Find where the given text appears and provide that cell's center as (x, y) coordinate. 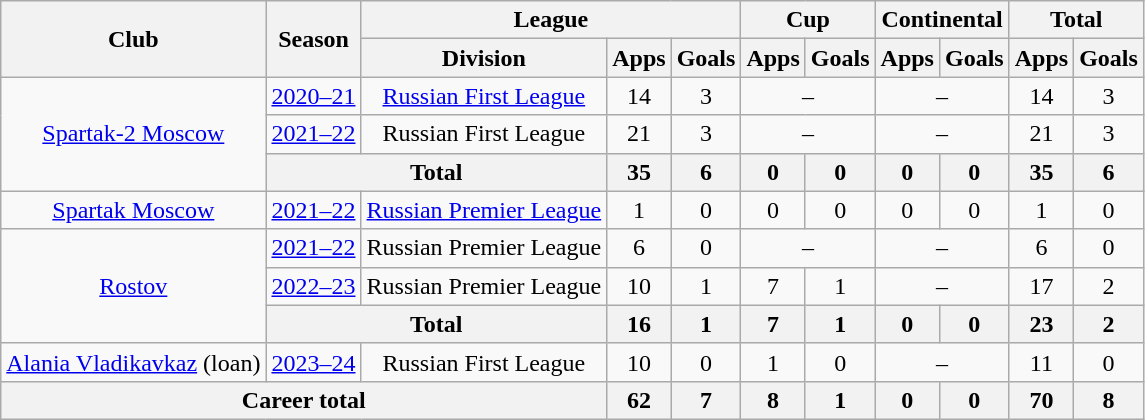
23 (1041, 324)
70 (1041, 400)
16 (639, 324)
17 (1041, 286)
Spartak Moscow (134, 210)
2023–24 (314, 362)
Career total (304, 400)
2020–21 (314, 96)
Alania Vladikavkaz (loan) (134, 362)
11 (1041, 362)
Rostov (134, 286)
Spartak-2 Moscow (134, 134)
Continental (942, 20)
62 (639, 400)
Division (484, 58)
League (551, 20)
Cup (808, 20)
Season (314, 39)
Club (134, 39)
2022–23 (314, 286)
